For the text-containing cell, return its midpoint in [X, Y] coordinate format. 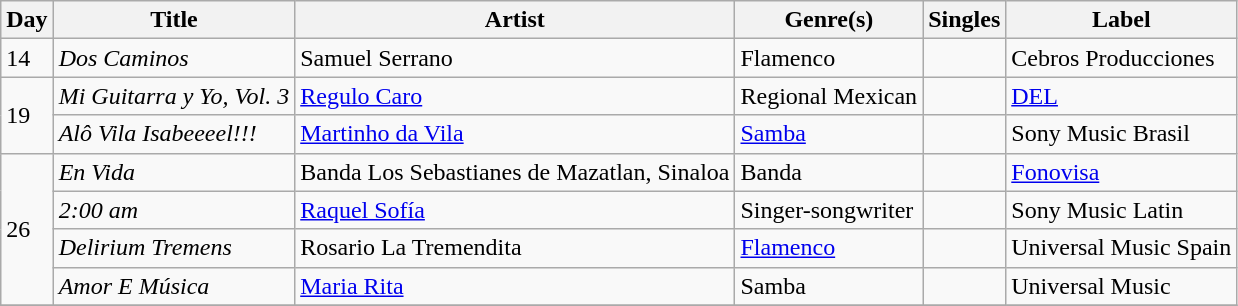
DEL [1122, 96]
14 [27, 58]
Maria Rita [515, 286]
Banda [829, 172]
Genre(s) [829, 20]
Cebros Producciones [1122, 58]
Martinho da Vila [515, 134]
Rosario La Tremendita [515, 248]
Regulo Caro [515, 96]
Amor E Música [174, 286]
Banda Los Sebastianes de Mazatlan, Sinaloa [515, 172]
Raquel Sofía [515, 210]
Title [174, 20]
Alô Vila Isabeeeel!!! [174, 134]
2:00 am [174, 210]
Regional Mexican [829, 96]
Fonovisa [1122, 172]
Universal Music Spain [1122, 248]
Dos Caminos [174, 58]
Delirium Tremens [174, 248]
Singer-songwriter [829, 210]
En Vida [174, 172]
Universal Music [1122, 286]
Label [1122, 20]
Artist [515, 20]
26 [27, 229]
Singles [964, 20]
19 [27, 115]
Day [27, 20]
Sony Music Latin [1122, 210]
Sony Music Brasil [1122, 134]
Mi Guitarra y Yo, Vol. 3 [174, 96]
Samuel Serrano [515, 58]
